For the text-containing cell, return its midpoint in (X, Y) coordinate format. 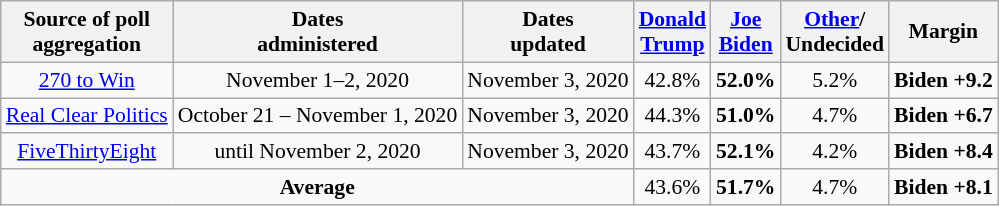
Biden +8.4 (944, 152)
Biden +6.7 (944, 116)
52.0% (746, 80)
until November 2, 2020 (318, 152)
Margin (944, 32)
Source of pollaggregation (87, 32)
Biden +9.2 (944, 80)
Biden +8.1 (944, 187)
51.7% (746, 187)
5.2% (834, 80)
DonaldTrump (672, 32)
Average (318, 187)
FiveThirtyEight (87, 152)
4.2% (834, 152)
JoeBiden (746, 32)
Dates updated (548, 32)
44.3% (672, 116)
Other/Undecided (834, 32)
October 21 – November 1, 2020 (318, 116)
43.7% (672, 152)
Real Clear Politics (87, 116)
43.6% (672, 187)
52.1% (746, 152)
Dates administered (318, 32)
November 1–2, 2020 (318, 80)
270 to Win (87, 80)
51.0% (746, 116)
42.8% (672, 80)
